Scan for the cell matching the given text and deliver its [x, y] coordinate at center. 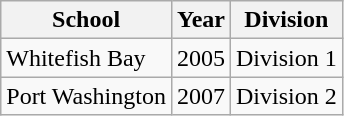
Port Washington [86, 96]
Whitefish Bay [86, 58]
Year [200, 20]
2005 [200, 58]
School [86, 20]
Division [287, 20]
Division 1 [287, 58]
Division 2 [287, 96]
2007 [200, 96]
